Detect which cell encompasses the target text, then output its (x, y) center coordinate. 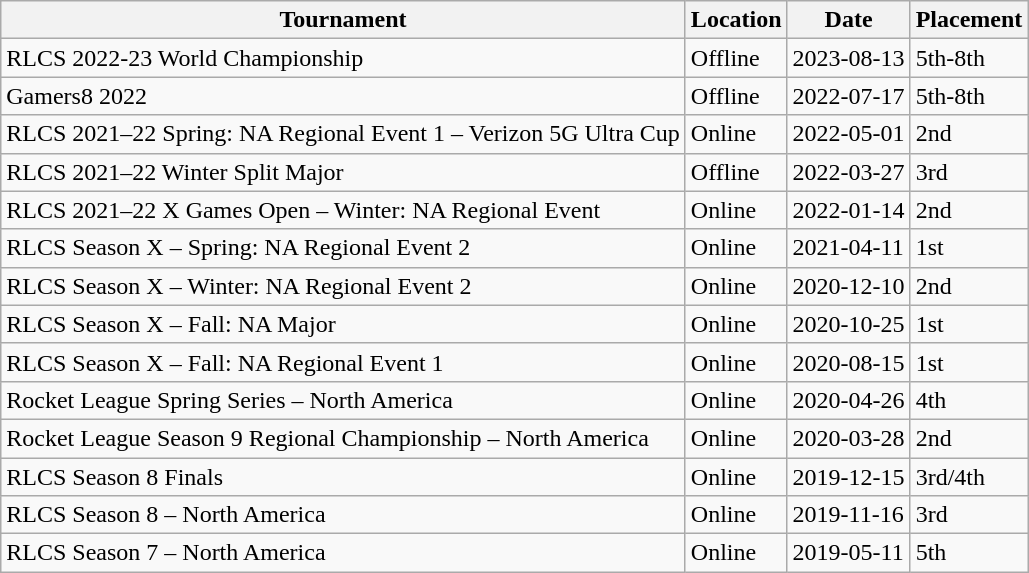
RLCS Season 7 – North America (344, 553)
2022-03-27 (848, 172)
2022-01-14 (848, 210)
2020-03-28 (848, 438)
5th (969, 553)
RLCS Season X – Fall: NA Regional Event 1 (344, 362)
Rocket League Season 9 Regional Championship – North America (344, 438)
2023-08-13 (848, 58)
Date (848, 20)
4th (969, 400)
3rd/4th (969, 477)
2020-12-10 (848, 286)
Location (736, 20)
2022-07-17 (848, 96)
RLCS 2022-23 World Championship (344, 58)
RLCS Season X – Spring: NA Regional Event 2 (344, 248)
2021-04-11 (848, 248)
RLCS Season X – Winter: NA Regional Event 2 (344, 286)
RLCS Season X – Fall: NA Major (344, 324)
Placement (969, 20)
RLCS Season 8 Finals (344, 477)
RLCS Season 8 – North America (344, 515)
Gamers8 2022 (344, 96)
RLCS 2021–22 X Games Open – Winter: NA Regional Event (344, 210)
2020-10-25 (848, 324)
Tournament (344, 20)
2019-11-16 (848, 515)
2020-08-15 (848, 362)
RLCS 2021–22 Winter Split Major (344, 172)
Rocket League Spring Series – North America (344, 400)
2022-05-01 (848, 134)
2019-05-11 (848, 553)
2020-04-26 (848, 400)
RLCS 2021–22 Spring: NA Regional Event 1 – Verizon 5G Ultra Cup (344, 134)
2019-12-15 (848, 477)
